Search for the cell housing the specified text and yield its (X, Y) center coordinate. 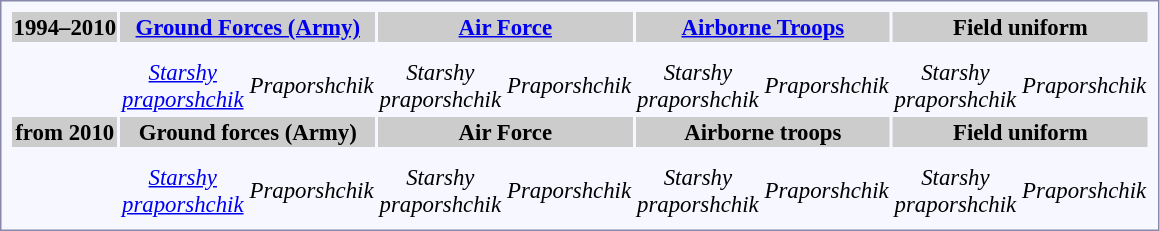
from 2010 (65, 132)
Airborne troops (764, 132)
Ground forces (Army) (248, 132)
Ground Forces (Army) (248, 27)
Airborne Troops (764, 27)
1994–2010 (65, 27)
